From the cell containing the given text, extract its center point as [x, y] coordinate. 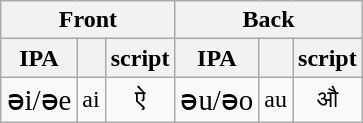
au [276, 100]
ai [91, 100]
əi/əe [39, 100]
Front [88, 20]
Back [268, 20]
औ [328, 100]
ऐ [140, 100]
əu/əo [217, 100]
